Extract the (x, y) coordinate from the center of the cell holding the provided text.  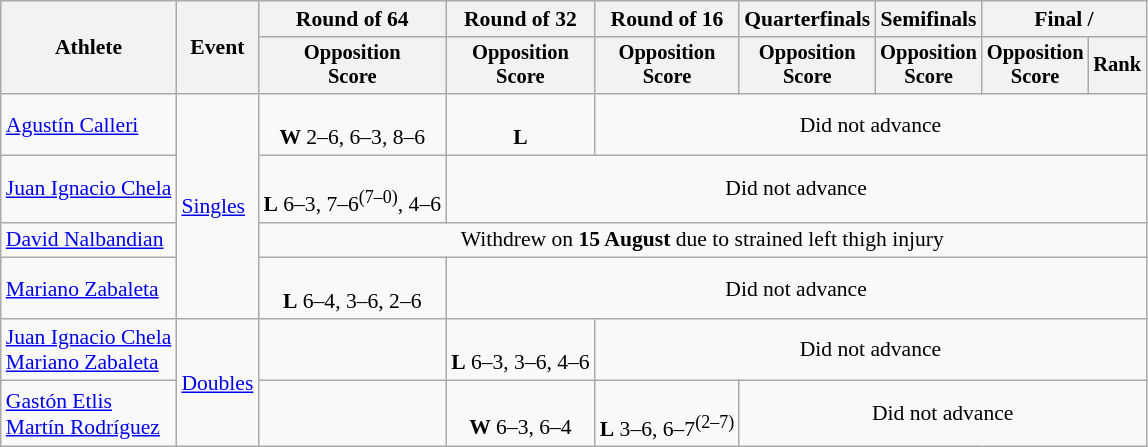
Athlete (89, 48)
Agustín Calleri (89, 124)
Round of 16 (667, 19)
David Nalbandian (89, 240)
Round of 32 (520, 19)
L 3–6, 6–7(2–7) (667, 414)
L 6–3, 3–6, 4–6 (520, 350)
Final / (1064, 19)
Semifinals (928, 19)
Rank (1117, 66)
Juan Ignacio Chela (89, 190)
Round of 64 (352, 19)
W 6–3, 6–4 (520, 414)
Withdrew on 15 August due to strained left thigh injury (702, 240)
Mariano Zabaleta (89, 288)
L 6–3, 7–6(7–0), 4–6 (352, 190)
Singles (217, 206)
Doubles (217, 383)
W 2–6, 6–3, 8–6 (352, 124)
Event (217, 48)
Quarterfinals (807, 19)
Gastón EtlisMartín Rodríguez (89, 414)
Juan Ignacio ChelaMariano Zabaleta (89, 350)
L 6–4, 3–6, 2–6 (352, 288)
L (520, 124)
